From the cell containing the given text, extract its center point as (x, y) coordinate. 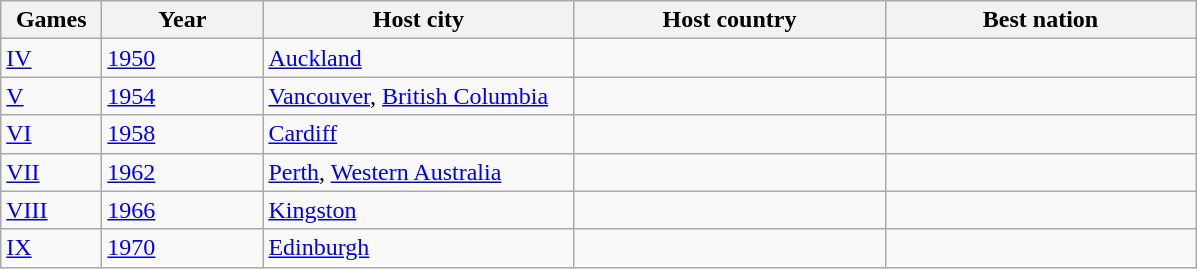
IV (52, 58)
V (52, 96)
1966 (182, 210)
Kingston (418, 210)
Edinburgh (418, 248)
Host country (730, 20)
VII (52, 172)
Vancouver, British Columbia (418, 96)
VIII (52, 210)
1962 (182, 172)
IX (52, 248)
Games (52, 20)
Year (182, 20)
1950 (182, 58)
Perth, Western Australia (418, 172)
Host city (418, 20)
1970 (182, 248)
Cardiff (418, 134)
1958 (182, 134)
1954 (182, 96)
Auckland (418, 58)
VI (52, 134)
Best nation (1040, 20)
